For the text-containing cell, return its midpoint in [x, y] coordinate format. 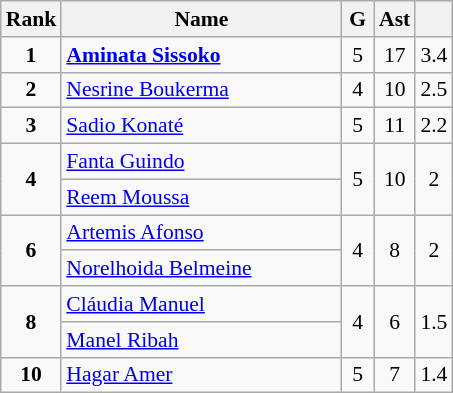
1.5 [434, 322]
Artemis Afonso [201, 233]
G [358, 19]
Sadio Konaté [201, 126]
Manel Ribah [201, 340]
11 [394, 126]
Nesrine Boukerma [201, 90]
Reem Moussa [201, 197]
3 [32, 126]
3.4 [434, 55]
Hagar Amer [201, 375]
Cláudia Manuel [201, 304]
Fanta Guindo [201, 162]
Name [201, 19]
Norelhoida Belmeine [201, 269]
Aminata Sissoko [201, 55]
2.2 [434, 126]
Ast [394, 19]
1.4 [434, 375]
7 [394, 375]
Rank [32, 19]
17 [394, 55]
1 [32, 55]
2.5 [434, 90]
